Capture the cell that displays the provided text and extract its [X, Y] central coordinate. 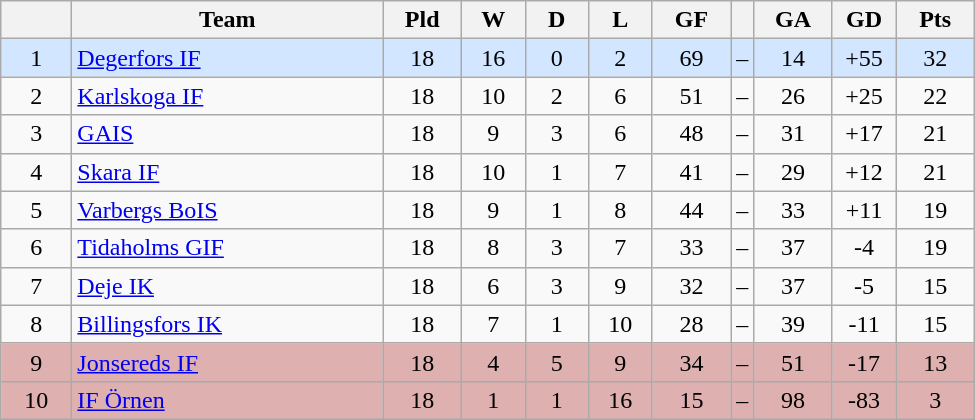
D [557, 20]
0 [557, 58]
-11 [864, 324]
Tidaholms GIF [228, 248]
+12 [864, 172]
Degerfors IF [228, 58]
26 [794, 96]
-83 [864, 400]
34 [692, 362]
Varbergs BoIS [228, 210]
Jonsereds IF [228, 362]
+11 [864, 210]
+17 [864, 134]
Skara IF [228, 172]
39 [794, 324]
Billingsfors IK [228, 324]
IF Örnen [228, 400]
48 [692, 134]
+25 [864, 96]
GAIS [228, 134]
44 [692, 210]
28 [692, 324]
Team [228, 20]
GD [864, 20]
98 [794, 400]
W [493, 20]
14 [794, 58]
GF [692, 20]
GA [794, 20]
Deje IK [228, 286]
29 [794, 172]
Pts [936, 20]
22 [936, 96]
Pld [422, 20]
-17 [864, 362]
69 [692, 58]
+55 [864, 58]
13 [936, 362]
L [621, 20]
31 [794, 134]
41 [692, 172]
-4 [864, 248]
Karlskoga IF [228, 96]
-5 [864, 286]
